Extract the [x, y] coordinate from the center of the cell holding the provided text.  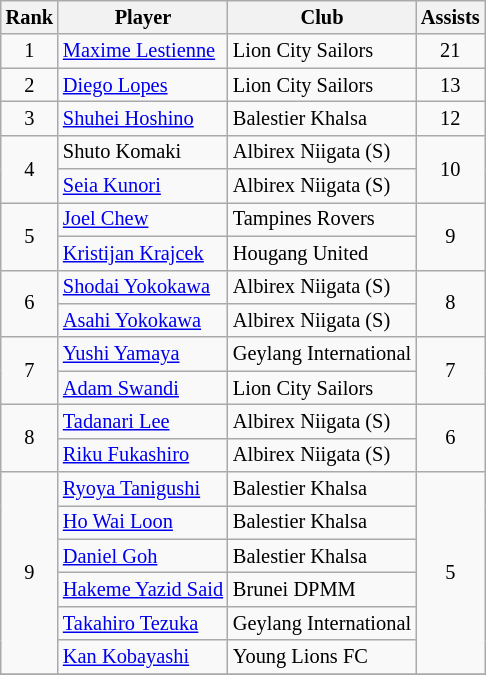
12 [450, 118]
Player [143, 17]
1 [30, 51]
Rank [30, 17]
Hakeme Yazid Said [143, 589]
Tampines Rovers [322, 219]
Assists [450, 17]
4 [30, 168]
Diego Lopes [143, 85]
Shuto Komaki [143, 152]
Shuhei Hoshino [143, 118]
Club [322, 17]
3 [30, 118]
Daniel Goh [143, 556]
Seia Kunori [143, 186]
Kan Kobayashi [143, 657]
Maxime Lestienne [143, 51]
Hougang United [322, 253]
Takahiro Tezuka [143, 623]
Kristijan Krajcek [143, 253]
Tadanari Lee [143, 421]
13 [450, 85]
Ho Wai Loon [143, 522]
21 [450, 51]
Young Lions FC [322, 657]
Shodai Yokokawa [143, 287]
Joel Chew [143, 219]
2 [30, 85]
Asahi Yokokawa [143, 320]
Adam Swandi [143, 388]
Riku Fukashiro [143, 455]
10 [450, 168]
Ryoya Tanigushi [143, 489]
Brunei DPMM [322, 589]
Yushi Yamaya [143, 354]
